Provide the [x, y] coordinate of the cell's center where the given text is located.  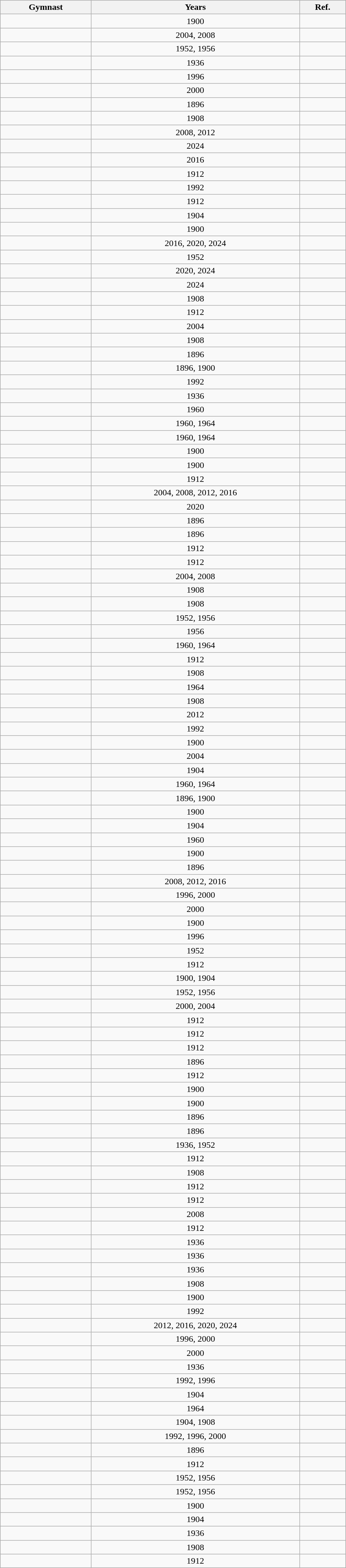
2008 [196, 1214]
2004, 2008, 2012, 2016 [196, 493]
2012, 2016, 2020, 2024 [196, 1325]
2012 [196, 715]
2020 [196, 507]
1992, 1996, 2000 [196, 1436]
1936, 1952 [196, 1145]
1956 [196, 632]
2016 [196, 160]
2008, 2012 [196, 132]
1992, 1996 [196, 1381]
1904, 1908 [196, 1422]
2016, 2020, 2024 [196, 243]
2008, 2012, 2016 [196, 881]
Ref. [323, 7]
2020, 2024 [196, 271]
Gymnast [46, 7]
2000, 2004 [196, 1006]
Years [196, 7]
1900, 1904 [196, 978]
